Return the (X, Y) coordinate for the center point of the cell that contains the specified text.  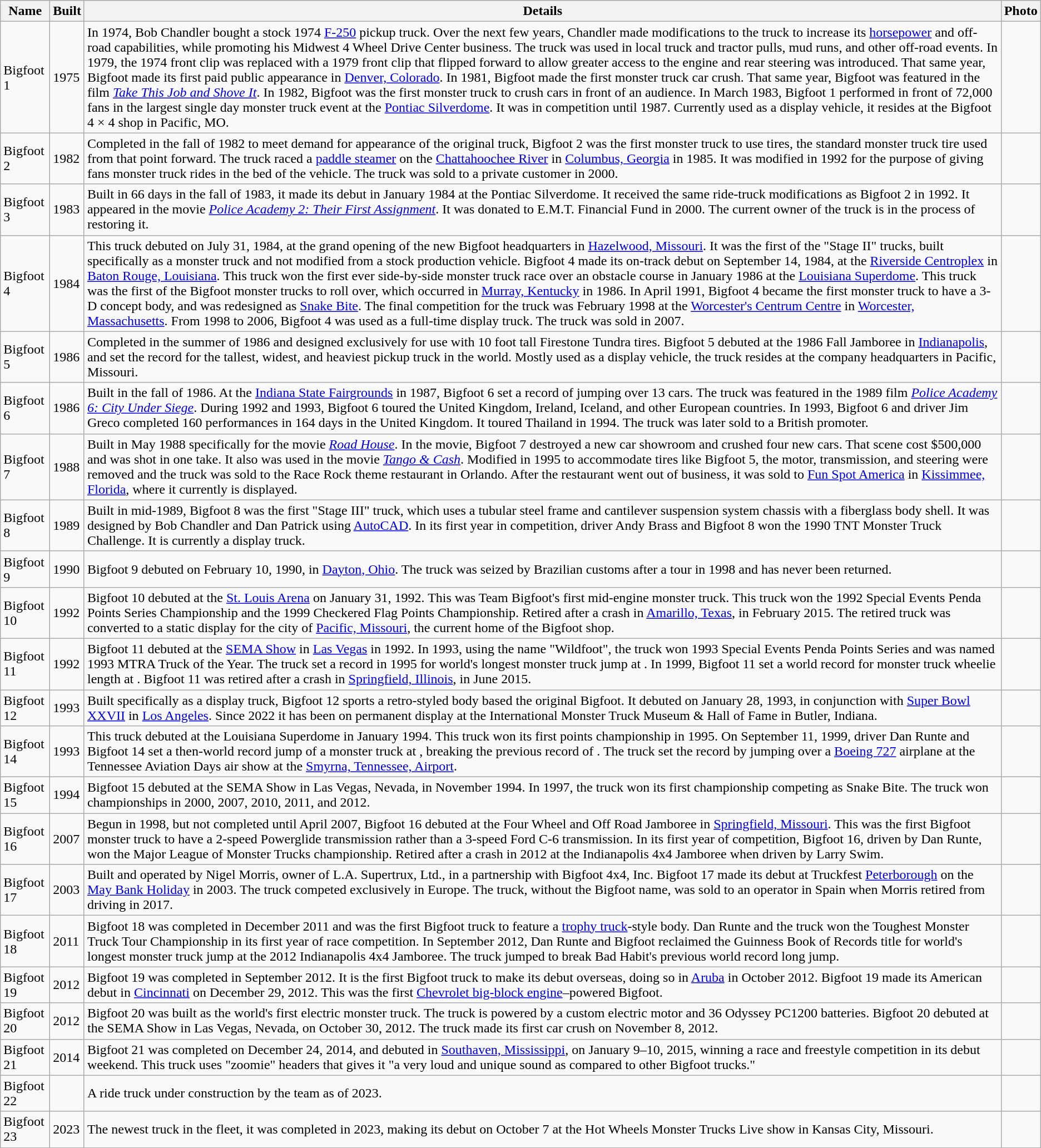
2007 (67, 839)
Bigfoot 18 (26, 941)
1975 (67, 77)
Bigfoot 9 debuted on February 10, 1990, in Dayton, Ohio. The truck was seized by Brazilian customs after a tour in 1998 and has never been returned. (543, 569)
1989 (67, 525)
Bigfoot 15 (26, 795)
Bigfoot 2 (26, 158)
Bigfoot 8 (26, 525)
Bigfoot 11 (26, 664)
2014 (67, 1057)
Details (543, 11)
Photo (1021, 11)
Bigfoot 20 (26, 1021)
Bigfoot 5 (26, 357)
Bigfoot 17 (26, 890)
2003 (67, 890)
Bigfoot 14 (26, 752)
Bigfoot 1 (26, 77)
Bigfoot 22 (26, 1093)
Bigfoot 9 (26, 569)
Bigfoot 12 (26, 707)
1984 (67, 284)
2011 (67, 941)
Name (26, 11)
1994 (67, 795)
Bigfoot 6 (26, 408)
Bigfoot 21 (26, 1057)
2023 (67, 1130)
1983 (67, 210)
Bigfoot 4 (26, 284)
Built (67, 11)
Bigfoot 3 (26, 210)
Bigfoot 10 (26, 613)
Bigfoot 16 (26, 839)
1982 (67, 158)
Bigfoot 7 (26, 467)
Bigfoot 19 (26, 985)
1990 (67, 569)
A ride truck under construction by the team as of 2023. (543, 1093)
1988 (67, 467)
Bigfoot 23 (26, 1130)
